Find where the given text appears and provide that cell's center as (x, y) coordinate. 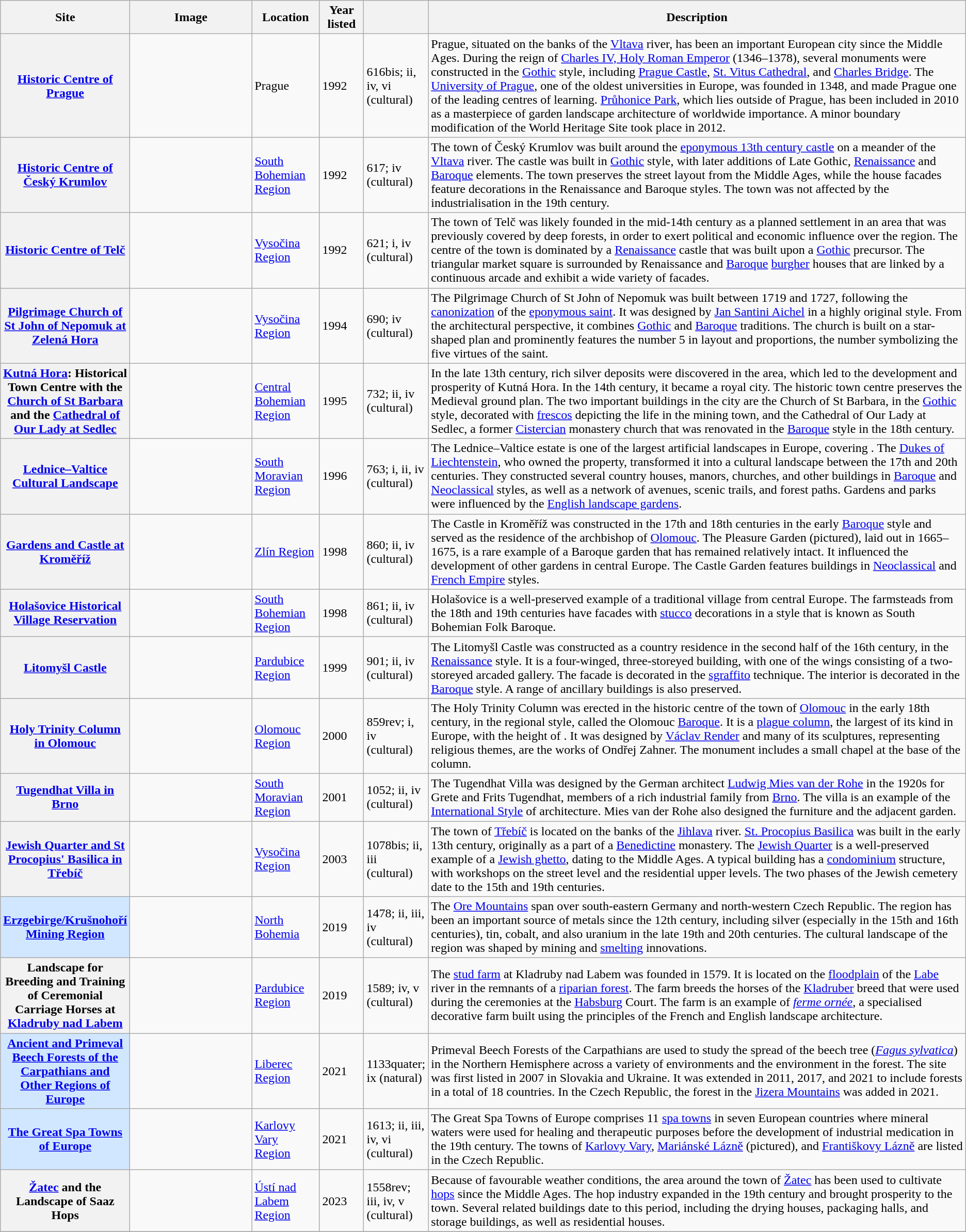
1478; ii, iii, iv (cultural) (396, 928)
763; i, ii, iv (cultural) (396, 476)
617; iv (cultural) (396, 175)
1999 (342, 668)
Historic Centre of Telč (65, 250)
860; ii, iv (cultural) (396, 552)
621; i, iv (cultural) (396, 250)
Prague (286, 86)
Jewish Quarter and St Procopius' Basilica in Třebíč (65, 859)
861; ii, iv (cultural) (396, 613)
Kutná Hora: Historical Town Centre with the Church of St Barbara and the Cathedral of Our Lady at Sedlec (65, 401)
1589; iv, v (cultural) (396, 996)
1558rev; iii, iv, v (cultural) (396, 1201)
North Bohemia (286, 928)
Žatec and the Landscape of Saaz Hops (65, 1201)
2001 (342, 797)
Holy Trinity Column in Olomouc (65, 736)
1613; ii, iii, iv, vi (cultural) (396, 1139)
1078bis; ii, iii (cultural) (396, 859)
1995 (342, 401)
Historic Centre of Prague (65, 86)
Ancient and Primeval Beech Forests of the Carpathians and Other Regions of Europe (65, 1071)
The Great Spa Towns of Europe (65, 1139)
Ústí nad Labem Region (286, 1201)
859rev; i, iv (cultural) (396, 736)
Erzgebirge/Krušnohoří Mining Region (65, 928)
Site (65, 18)
Olomouc Region (286, 736)
Image (191, 18)
Holašovice Historical Village Reservation (65, 613)
690; iv (cultural) (396, 326)
Litomyšl Castle (65, 668)
1133quater; ix (natural) (396, 1071)
Zlín Region (286, 552)
1996 (342, 476)
Liberec Region (286, 1071)
Tugendhat Villa in Brno (65, 797)
Location (286, 18)
616bis; ii, iv, vi (cultural) (396, 86)
Description (697, 18)
Central Bohemian Region (286, 401)
2000 (342, 736)
1994 (342, 326)
1052; ii, iv (cultural) (396, 797)
Lednice–Valtice Cultural Landscape (65, 476)
Landscape for Breeding and Training of Ceremonial Carriage Horses at Kladruby nad Labem (65, 996)
Pilgrimage Church of St John of Nepomuk at Zelená Hora (65, 326)
Year listed (342, 18)
Gardens and Castle at Kroměříž (65, 552)
Karlovy Vary Region (286, 1139)
Historic Centre of Český Krumlov (65, 175)
901; ii, iv (cultural) (396, 668)
732; ii, iv (cultural) (396, 401)
2003 (342, 859)
2023 (342, 1201)
